Return [X, Y] of the center of cell containing provided text 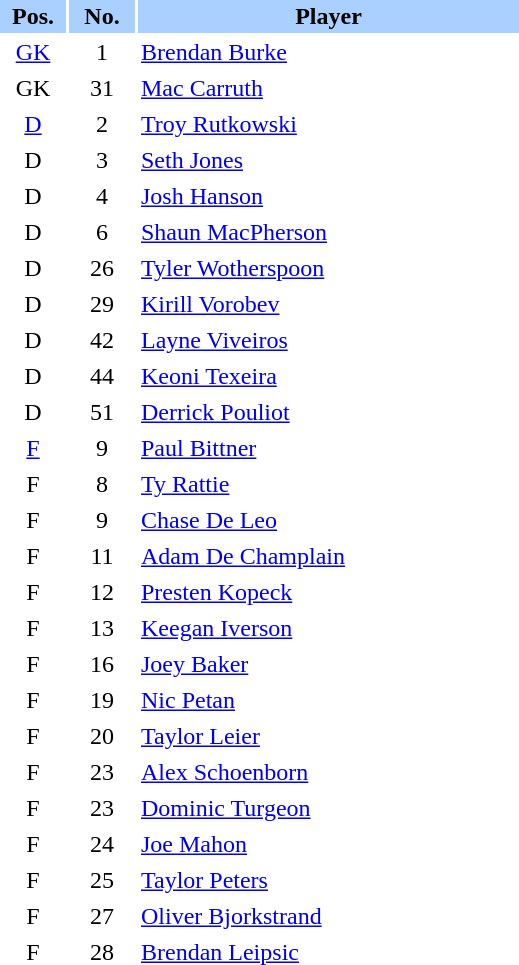
Chase De Leo [328, 520]
16 [102, 664]
8 [102, 484]
51 [102, 412]
2 [102, 124]
19 [102, 700]
Seth Jones [328, 160]
Joe Mahon [328, 844]
Layne Viveiros [328, 340]
Presten Kopeck [328, 592]
26 [102, 268]
Dominic Turgeon [328, 808]
12 [102, 592]
44 [102, 376]
6 [102, 232]
Keegan Iverson [328, 628]
13 [102, 628]
1 [102, 52]
Oliver Bjorkstrand [328, 916]
Ty Rattie [328, 484]
Troy Rutkowski [328, 124]
Derrick Pouliot [328, 412]
24 [102, 844]
Josh Hanson [328, 196]
Taylor Leier [328, 736]
Player [328, 16]
Nic Petan [328, 700]
Paul Bittner [328, 448]
Mac Carruth [328, 88]
25 [102, 880]
Kirill Vorobev [328, 304]
27 [102, 916]
4 [102, 196]
31 [102, 88]
Keoni Texeira [328, 376]
Pos. [33, 16]
Tyler Wotherspoon [328, 268]
Alex Schoenborn [328, 772]
No. [102, 16]
Shaun MacPherson [328, 232]
29 [102, 304]
Brendan Burke [328, 52]
11 [102, 556]
Joey Baker [328, 664]
42 [102, 340]
3 [102, 160]
Adam De Champlain [328, 556]
Taylor Peters [328, 880]
20 [102, 736]
